Return the (x, y) coordinate for the center point of the cell that contains the specified text.  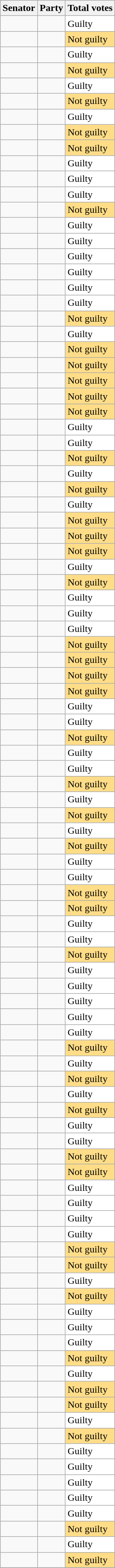
Total votes (90, 8)
Party (51, 8)
Senator (19, 8)
